Detect which cell encompasses the target text, then output its (X, Y) center coordinate. 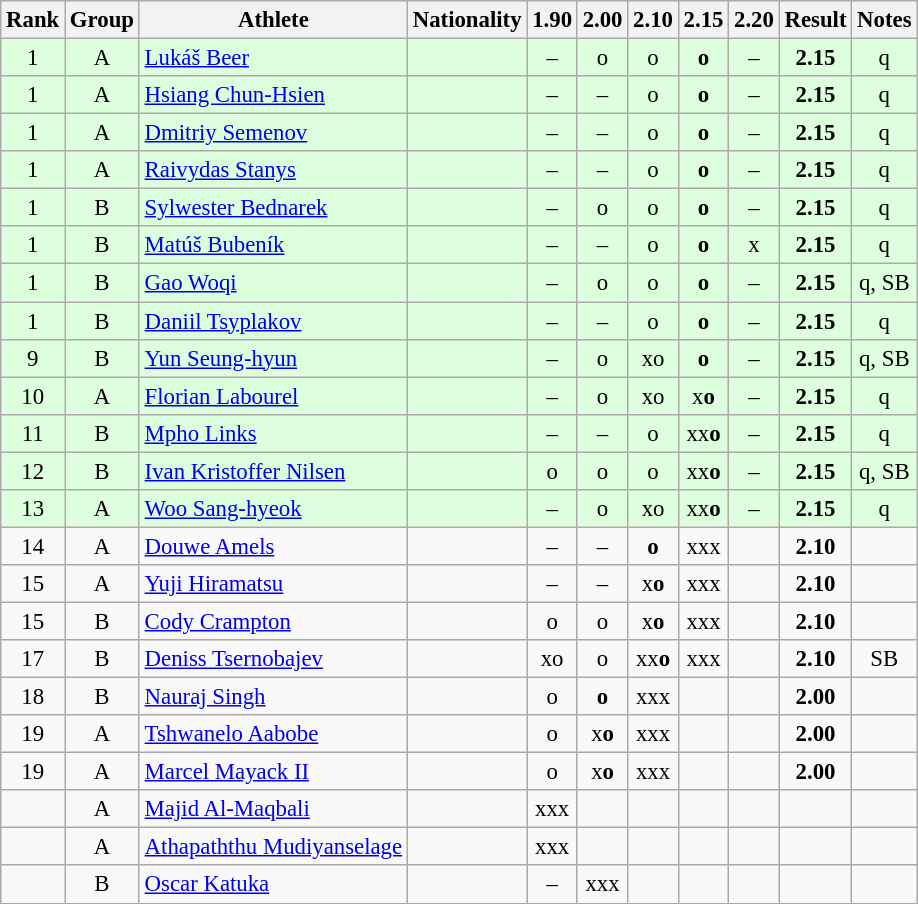
Result (816, 20)
Matúš Bubeník (273, 245)
Deniss Tsernobajev (273, 659)
Athapaththu Mudiyanselage (273, 847)
Group (102, 20)
Cody Crampton (273, 621)
Nationality (466, 20)
2.20 (754, 20)
Nauraj Singh (273, 697)
Woo Sang-hyeok (273, 509)
Marcel Mayack II (273, 772)
Tshwanelo Aabobe (273, 734)
18 (33, 697)
Oscar Katuka (273, 885)
Gao Woqi (273, 283)
9 (33, 358)
Daniil Tsyplakov (273, 321)
17 (33, 659)
13 (33, 509)
SB (884, 659)
11 (33, 433)
14 (33, 546)
Hsiang Chun-Hsien (273, 95)
Douwe Amels (273, 546)
Mpho Links (273, 433)
Sylwester Bednarek (273, 208)
Ivan Kristoffer Nilsen (273, 471)
x (754, 245)
Florian Labourel (273, 396)
Lukáš Beer (273, 58)
1.90 (552, 20)
Yun Seung-hyun (273, 358)
12 (33, 471)
Notes (884, 20)
Dmitriy Semenov (273, 133)
10 (33, 396)
Majid Al-Maqbali (273, 809)
Athlete (273, 20)
Yuji Hiramatsu (273, 584)
Rank (33, 20)
Raivydas Stanys (273, 170)
